Output the [X, Y] coordinate of the center of the cell containing the given text.  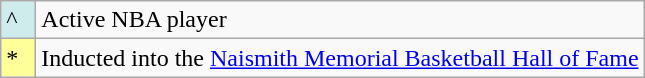
* [18, 58]
Active NBA player [340, 20]
^ [18, 20]
Inducted into the Naismith Memorial Basketball Hall of Fame [340, 58]
